Detect which cell encompasses the target text, then output its [x, y] center coordinate. 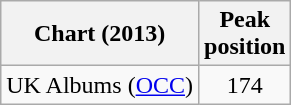
UK Albums (OCC) [100, 85]
Peakposition [245, 34]
Chart (2013) [100, 34]
174 [245, 85]
